Locate the cell with the specified text and output its [x, y] center coordinate. 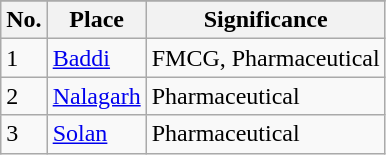
Place [96, 20]
1 [24, 58]
FMCG, Pharmaceutical [266, 58]
No. [24, 20]
Significance [266, 20]
3 [24, 134]
2 [24, 96]
Solan [96, 134]
Nalagarh [96, 96]
Baddi [96, 58]
